Search for the cell housing the specified text and yield its (X, Y) center coordinate. 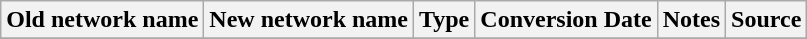
Notes (691, 20)
New network name (309, 20)
Source (766, 20)
Old network name (102, 20)
Conversion Date (566, 20)
Type (444, 20)
